Identify which cell holds the provided text, then report its (x, y) central coordinate. 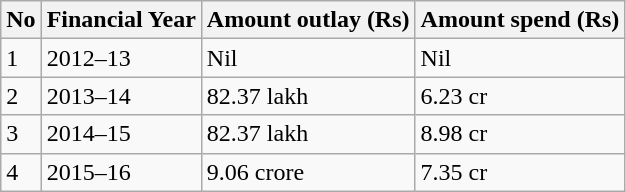
2 (21, 96)
2015–16 (121, 172)
2012–13 (121, 58)
8.98 cr (520, 134)
2013–14 (121, 96)
6.23 cr (520, 96)
Amount outlay (Rs) (308, 20)
7.35 cr (520, 172)
2014–15 (121, 134)
3 (21, 134)
No (21, 20)
4 (21, 172)
Financial Year (121, 20)
Amount spend (Rs) (520, 20)
1 (21, 58)
9.06 crore (308, 172)
